Capture the cell that displays the provided text and extract its [x, y] central coordinate. 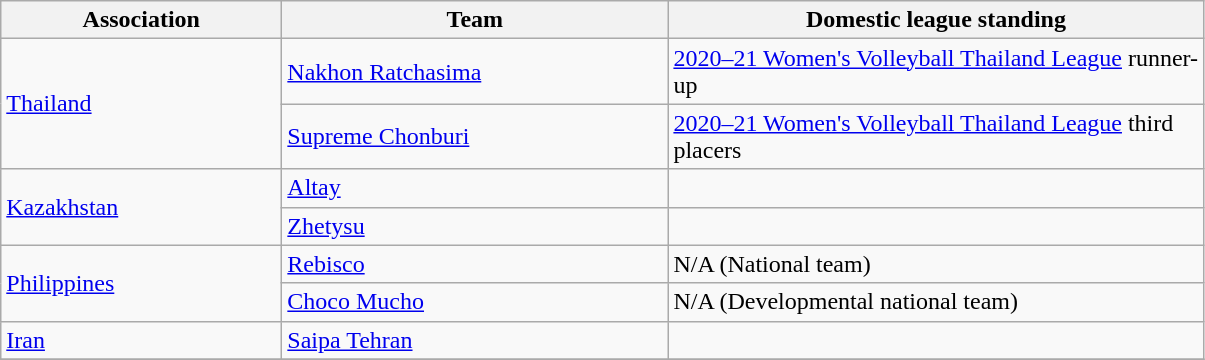
Nakhon Ratchasima [475, 72]
Rebisco [475, 264]
N/A (National team) [936, 264]
Saipa Tehran [475, 340]
Association [142, 20]
Iran [142, 340]
Zhetysu [475, 226]
Supreme Chonburi [475, 136]
2020–21 Women's Volleyball Thailand League runner-up [936, 72]
N/A (Developmental national team) [936, 302]
Choco Mucho [475, 302]
Altay [475, 188]
2020–21 Women's Volleyball Thailand League third placers [936, 136]
Domestic league standing [936, 20]
Thailand [142, 104]
Kazakhstan [142, 207]
Philippines [142, 283]
Team [475, 20]
